Provide the (x, y) coordinate of the cell's center where the given text is located.  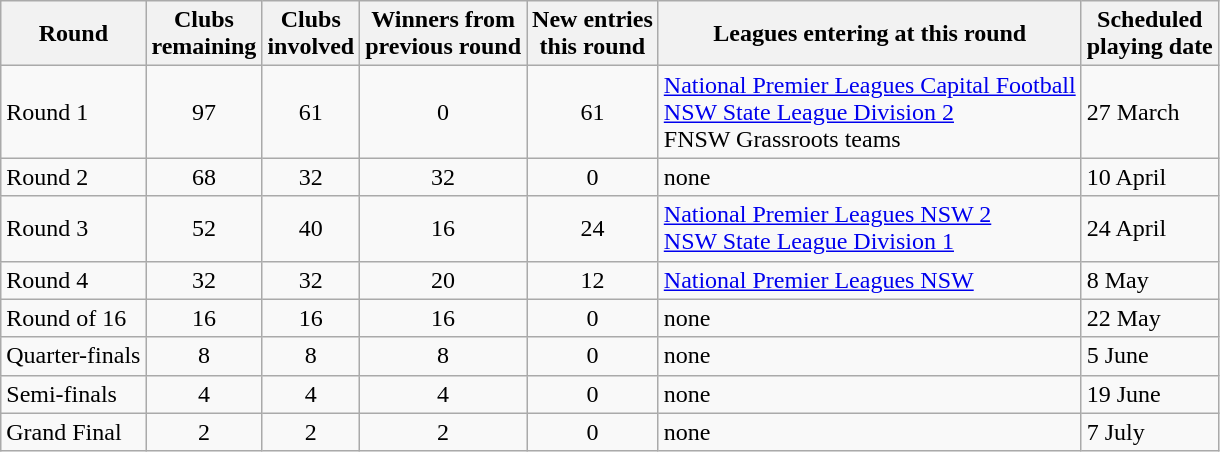
Round 4 (74, 280)
Clubsremaining (204, 34)
52 (204, 228)
National Premier Leagues Capital FootballNSW State League Division 2FNSW Grassroots teams (870, 112)
19 June (1150, 394)
10 April (1150, 177)
68 (204, 177)
New entriesthis round (593, 34)
Grand Final (74, 432)
Leagues entering at this round (870, 34)
20 (444, 280)
8 May (1150, 280)
24 April (1150, 228)
Clubsinvolved (311, 34)
Round (74, 34)
Round 2 (74, 177)
27 March (1150, 112)
Quarter-finals (74, 356)
Round 3 (74, 228)
40 (311, 228)
24 (593, 228)
Round 1 (74, 112)
97 (204, 112)
Winners fromprevious round (444, 34)
7 July (1150, 432)
National Premier Leagues NSW 2NSW State League Division 1 (870, 228)
12 (593, 280)
Semi-finals (74, 394)
Round of 16 (74, 318)
National Premier Leagues NSW (870, 280)
22 May (1150, 318)
Scheduledplaying date (1150, 34)
5 June (1150, 356)
